Pinpoint the cell where the given text exists, returning its [X, Y] midpoint coordinate. 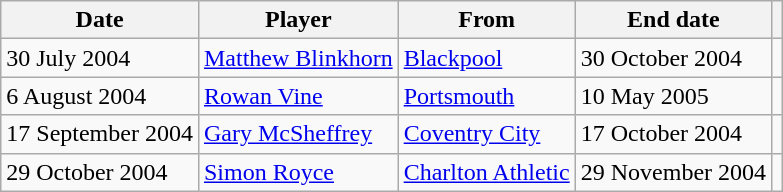
6 August 2004 [100, 96]
Coventry City [486, 134]
29 November 2004 [673, 172]
Portsmouth [486, 96]
End date [673, 20]
Gary McSheffrey [298, 134]
Player [298, 20]
Charlton Athletic [486, 172]
Date [100, 20]
Blackpool [486, 58]
30 October 2004 [673, 58]
Matthew Blinkhorn [298, 58]
From [486, 20]
30 July 2004 [100, 58]
17 September 2004 [100, 134]
10 May 2005 [673, 96]
Simon Royce [298, 172]
17 October 2004 [673, 134]
29 October 2004 [100, 172]
Rowan Vine [298, 96]
